Provide the [x, y] coordinate of the cell's center where the given text is located.  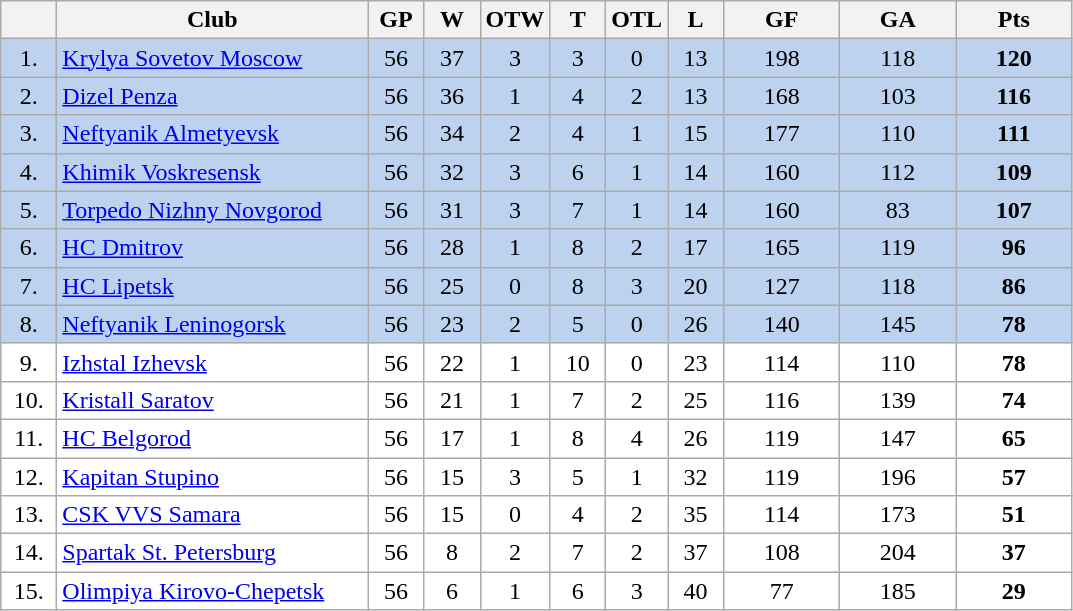
140 [782, 324]
HC Lipetsk [212, 286]
108 [782, 553]
35 [696, 515]
196 [898, 477]
96 [1014, 248]
12. [29, 477]
177 [782, 134]
127 [782, 286]
103 [898, 96]
HC Dmitrov [212, 248]
185 [898, 591]
168 [782, 96]
111 [1014, 134]
10. [29, 400]
Izhstal Izhevsk [212, 362]
Pts [1014, 20]
145 [898, 324]
5. [29, 210]
2. [29, 96]
34 [452, 134]
Olimpiya Kirovo-Chepetsk [212, 591]
20 [696, 286]
4. [29, 172]
CSK VVS Samara [212, 515]
6. [29, 248]
83 [898, 210]
8. [29, 324]
GF [782, 20]
204 [898, 553]
Neftyanik Leninogorsk [212, 324]
11. [29, 438]
Kapitan Stupino [212, 477]
Spartak St. Petersburg [212, 553]
13. [29, 515]
GA [898, 20]
W [452, 20]
36 [452, 96]
9. [29, 362]
77 [782, 591]
31 [452, 210]
65 [1014, 438]
120 [1014, 58]
Club [212, 20]
15. [29, 591]
1. [29, 58]
GP [396, 20]
Kristall Saratov [212, 400]
198 [782, 58]
OTL [637, 20]
139 [898, 400]
57 [1014, 477]
112 [898, 172]
109 [1014, 172]
14. [29, 553]
165 [782, 248]
7. [29, 286]
Krylya Sovetov Moscow [212, 58]
29 [1014, 591]
3. [29, 134]
40 [696, 591]
10 [578, 362]
74 [1014, 400]
22 [452, 362]
OTW [515, 20]
107 [1014, 210]
86 [1014, 286]
173 [898, 515]
Torpedo Nizhny Novgorod [212, 210]
Khimik Voskresensk [212, 172]
Neftyanik Almetyevsk [212, 134]
T [578, 20]
L [696, 20]
HC Belgorod [212, 438]
21 [452, 400]
147 [898, 438]
28 [452, 248]
Dizel Penza [212, 96]
51 [1014, 515]
